Extract the (x, y) coordinate from the center of the cell holding the provided text.  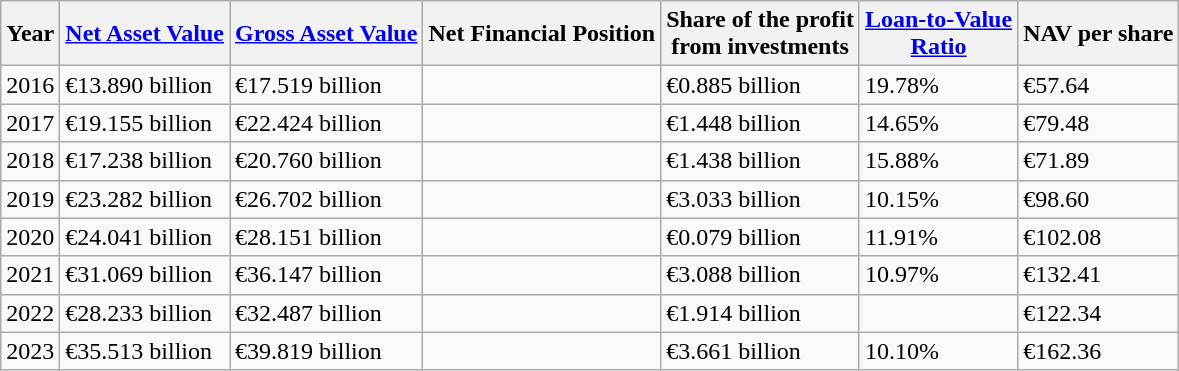
€1.448 billion (760, 123)
€17.519 billion (326, 85)
€0.079 billion (760, 237)
€132.41 (1098, 275)
2016 (30, 85)
€98.60 (1098, 199)
2022 (30, 313)
14.65% (938, 123)
Net Financial Position (542, 34)
€28.233 billion (145, 313)
€35.513 billion (145, 351)
2019 (30, 199)
€162.36 (1098, 351)
€31.069 billion (145, 275)
Share of the profitfrom investments (760, 34)
€57.64 (1098, 85)
NAV per share (1098, 34)
€79.48 (1098, 123)
2021 (30, 275)
€1.914 billion (760, 313)
10.15% (938, 199)
2020 (30, 237)
€24.041 billion (145, 237)
19.78% (938, 85)
15.88% (938, 161)
€3.033 billion (760, 199)
€39.819 billion (326, 351)
Net Asset Value (145, 34)
€17.238 billion (145, 161)
€28.151 billion (326, 237)
2018 (30, 161)
€20.760 billion (326, 161)
€71.89 (1098, 161)
€26.702 billion (326, 199)
€22.424 billion (326, 123)
10.97% (938, 275)
11.91% (938, 237)
€3.661 billion (760, 351)
€32.487 billion (326, 313)
€23.282 billion (145, 199)
Loan-to-ValueRatio (938, 34)
2023 (30, 351)
€3.088 billion (760, 275)
€0.885 billion (760, 85)
€13.890 billion (145, 85)
10.10% (938, 351)
€122.34 (1098, 313)
Year (30, 34)
2017 (30, 123)
€36.147 billion (326, 275)
€19.155 billion (145, 123)
€1.438 billion (760, 161)
€102.08 (1098, 237)
Gross Asset Value (326, 34)
